Locate the cell with the specified text and output its [X, Y] center coordinate. 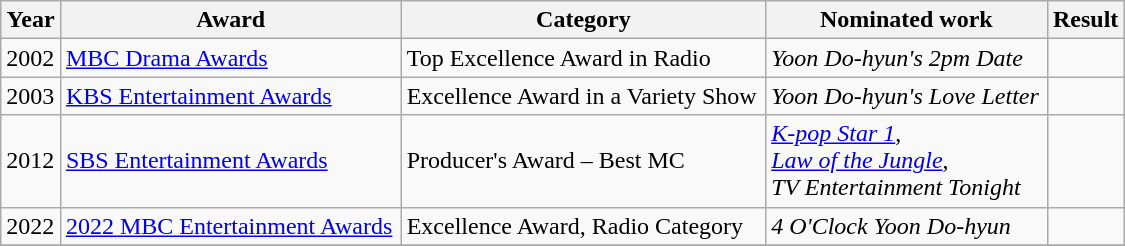
Yoon Do-hyun's Love Letter [906, 96]
2003 [31, 96]
Top Excellence Award in Radio [583, 58]
Nominated work [906, 20]
Category [583, 20]
SBS Entertainment Awards [230, 161]
2002 [31, 58]
K-pop Star 1, Law of the Jungle, TV Entertainment Tonight [906, 161]
2012 [31, 161]
2022 MBC Entertainment Awards [230, 226]
2022 [31, 226]
Year [31, 20]
Excellence Award, Radio Category [583, 226]
Yoon Do-hyun's 2pm Date [906, 58]
KBS Entertainment Awards [230, 96]
Result [1086, 20]
Award [230, 20]
4 O'Clock Yoon Do-hyun [906, 226]
Producer's Award – Best MC [583, 161]
Excellence Award in a Variety Show [583, 96]
MBC Drama Awards [230, 58]
